Return (x, y) of the center of cell containing provided text 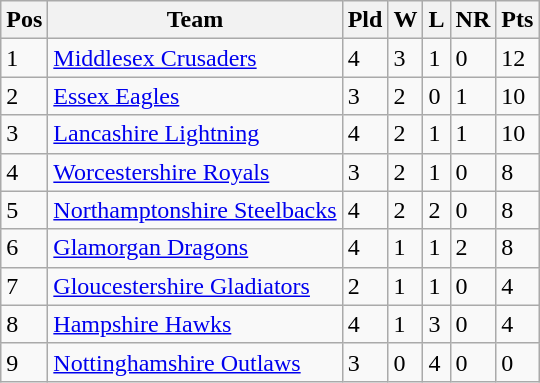
Pld (365, 20)
Northamptonshire Steelbacks (195, 210)
6 (24, 248)
Essex Eagles (195, 96)
Worcestershire Royals (195, 172)
L (436, 20)
7 (24, 286)
W (406, 20)
Glamorgan Dragons (195, 248)
Pts (518, 20)
5 (24, 210)
Lancashire Lightning (195, 134)
Pos (24, 20)
Middlesex Crusaders (195, 58)
Gloucestershire Gladiators (195, 286)
12 (518, 58)
Nottinghamshire Outlaws (195, 362)
NR (473, 20)
9 (24, 362)
Team (195, 20)
Hampshire Hawks (195, 324)
